Identify which cell holds the provided text, then report its [X, Y] central coordinate. 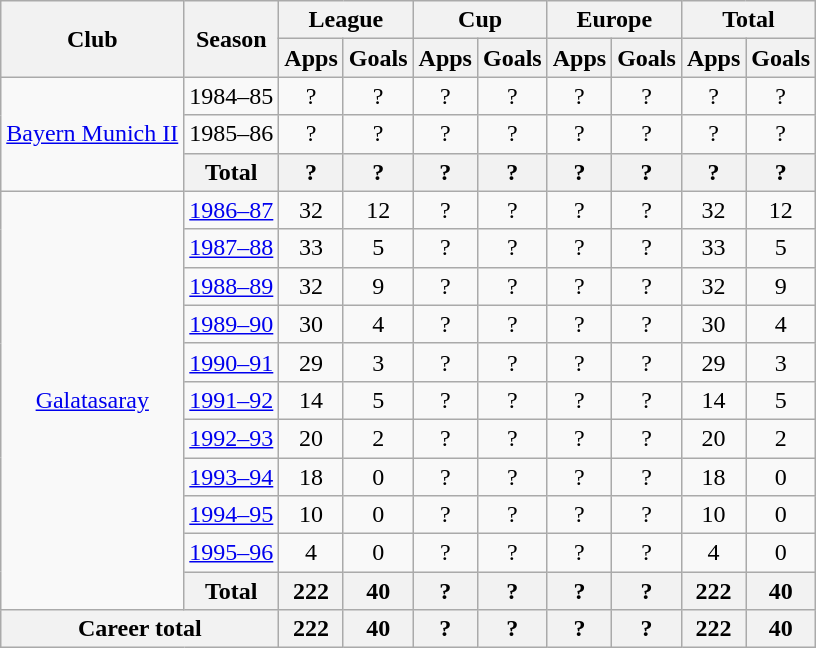
1995–96 [232, 553]
Career total [140, 629]
Galatasaray [92, 400]
1993–94 [232, 477]
Season [232, 39]
1994–95 [232, 515]
1992–93 [232, 438]
1990–91 [232, 362]
1989–90 [232, 324]
1991–92 [232, 400]
1985–86 [232, 134]
Club [92, 39]
Europe [614, 20]
1987–88 [232, 248]
1986–87 [232, 210]
Bayern Munich II [92, 134]
Cup [480, 20]
1988–89 [232, 286]
1984–85 [232, 96]
League [346, 20]
